Return [X, Y] of the center of cell containing provided text 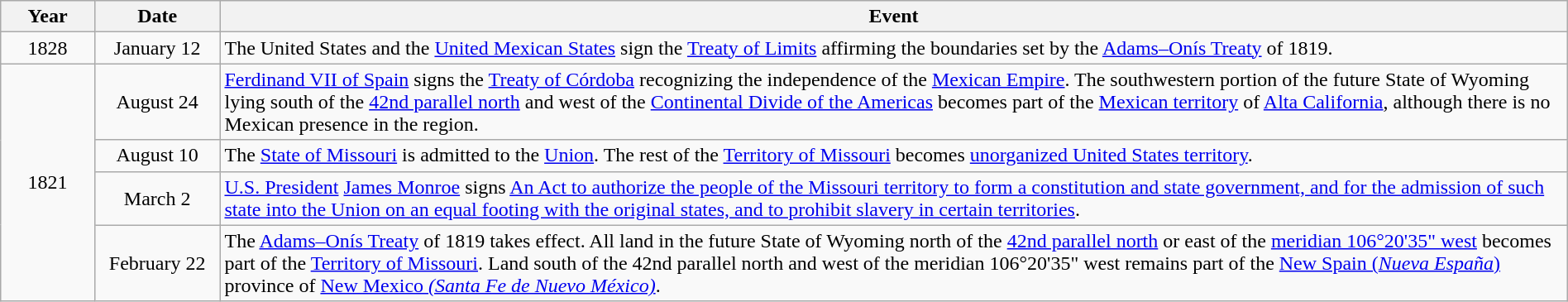
The State of Missouri is admitted to the Union. The rest of the Territory of Missouri becomes unorganized United States territory. [893, 156]
March 2 [157, 199]
August 24 [157, 102]
The United States and the United Mexican States sign the Treaty of Limits affirming the boundaries set by the Adams–Onís Treaty of 1819. [893, 48]
1821 [48, 182]
Date [157, 17]
February 22 [157, 263]
Year [48, 17]
January 12 [157, 48]
August 10 [157, 156]
Event [893, 17]
1828 [48, 48]
